Output the (X, Y) coordinate of the center of the cell containing the given text.  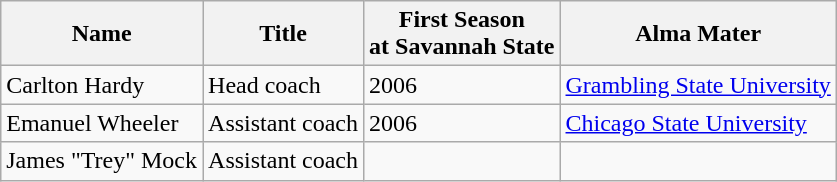
First Seasonat Savannah State (462, 34)
Alma Mater (698, 34)
Carlton Hardy (102, 85)
Head coach (284, 85)
Grambling State University (698, 85)
Emanuel Wheeler (102, 123)
James "Trey" Mock (102, 161)
Name (102, 34)
Title (284, 34)
Chicago State University (698, 123)
